Extract the (x, y) coordinate from the center of the cell holding the provided text.  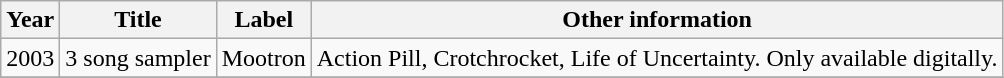
Title (138, 20)
Action Pill, Crotchrocket, Life of Uncertainty. Only available digitally. (657, 58)
Other information (657, 20)
2003 (30, 58)
Label (264, 20)
Year (30, 20)
3 song sampler (138, 58)
Mootron (264, 58)
